Find where the given text appears and provide that cell's center as (X, Y) coordinate. 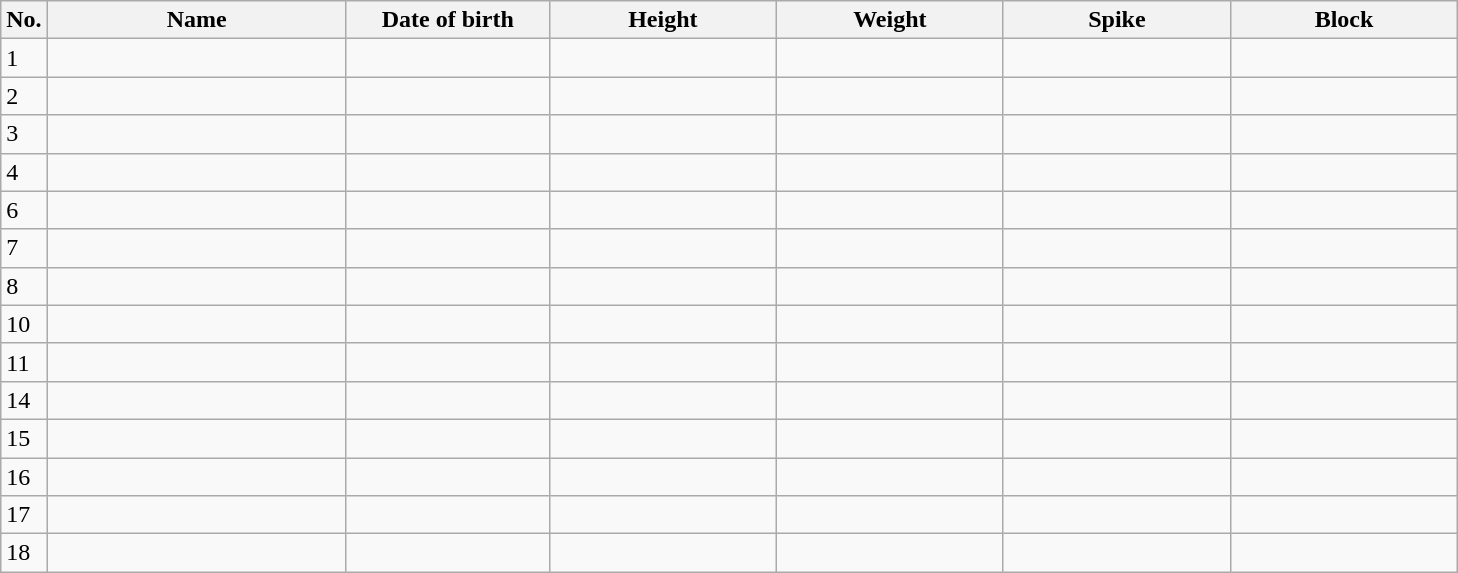
2 (24, 96)
Block (1344, 20)
11 (24, 362)
Date of birth (448, 20)
6 (24, 210)
7 (24, 248)
1 (24, 58)
No. (24, 20)
Weight (890, 20)
15 (24, 438)
Spike (1116, 20)
3 (24, 134)
10 (24, 324)
Name (196, 20)
16 (24, 477)
Height (662, 20)
14 (24, 400)
4 (24, 172)
17 (24, 515)
18 (24, 553)
8 (24, 286)
